Locate the cell with the specified text and output its [x, y] center coordinate. 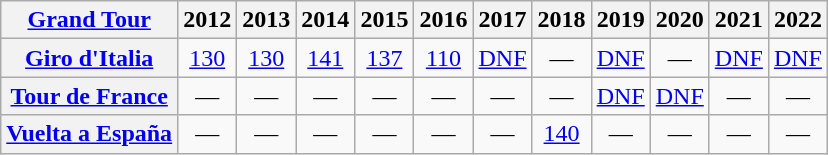
Grand Tour [90, 20]
2016 [444, 20]
2022 [798, 20]
2015 [384, 20]
141 [326, 58]
2020 [680, 20]
137 [384, 58]
2012 [208, 20]
Tour de France [90, 96]
2013 [266, 20]
2019 [620, 20]
2014 [326, 20]
110 [444, 58]
Vuelta a España [90, 134]
140 [562, 134]
2017 [502, 20]
2021 [738, 20]
Giro d'Italia [90, 58]
2018 [562, 20]
